Scan for the cell matching the given text and deliver its (x, y) coordinate at center. 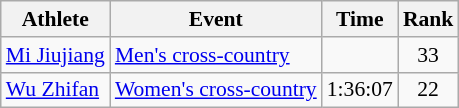
Event (216, 19)
Women's cross-country (216, 90)
Men's cross-country (216, 55)
Time (360, 19)
33 (428, 55)
Rank (428, 19)
1:36:07 (360, 90)
Mi Jiujiang (56, 55)
22 (428, 90)
Athlete (56, 19)
Wu Zhifan (56, 90)
